Capture the cell that displays the provided text and extract its [X, Y] central coordinate. 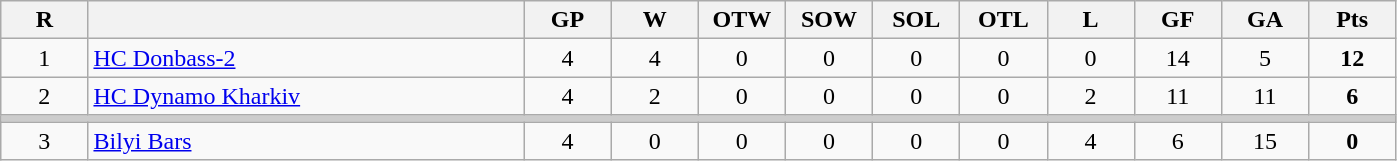
12 [1352, 58]
R [44, 20]
GF [1178, 20]
W [654, 20]
Bilyi Bars [306, 141]
SOW [828, 20]
15 [1264, 141]
Pts [1352, 20]
5 [1264, 58]
GA [1264, 20]
HC Donbass-2 [306, 58]
GP [568, 20]
OTW [742, 20]
SOL [916, 20]
3 [44, 141]
HC Dynamo Kharkiv [306, 96]
1 [44, 58]
14 [1178, 58]
L [1090, 20]
OTL [1004, 20]
